For the text-containing cell, return its midpoint in [X, Y] coordinate format. 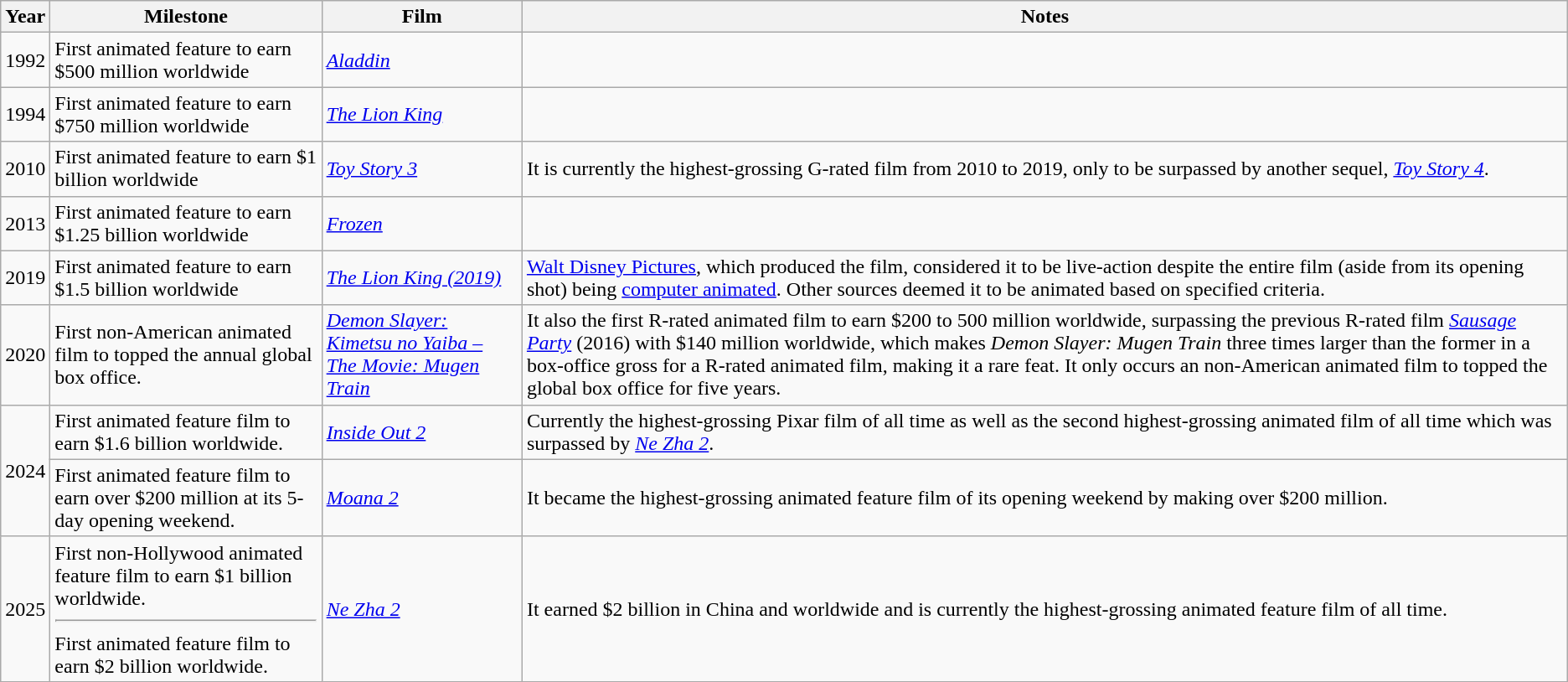
First animated feature to earn $1.5 billion worldwide [186, 278]
2020 [25, 355]
It earned $2 billion in China and worldwide and is currently the highest-grossing animated feature film of all time. [1044, 608]
2019 [25, 278]
Demon Slayer: Kimetsu no Yaiba – The Movie: Mugen Train [422, 355]
It became the highest-grossing animated feature film of its opening weekend by making over $200 million. [1044, 498]
Film [422, 17]
First non-American animated film to topped the annual global box office. [186, 355]
Moana 2 [422, 498]
Toy Story 3 [422, 169]
First animated feature to earn $1.25 billion worldwide [186, 223]
First animated feature to earn $500 million worldwide [186, 60]
Inside Out 2 [422, 432]
It is currently the highest-grossing G-rated film from 2010 to 2019, only to be surpassed by another sequel, Toy Story 4. [1044, 169]
The Lion King [422, 114]
Ne Zha 2 [422, 608]
2010 [25, 169]
1994 [25, 114]
The Lion King (2019) [422, 278]
First animated feature film to earn $1.6 billion worldwide. [186, 432]
Year [25, 17]
First animated feature to earn $750 million worldwide [186, 114]
Frozen [422, 223]
Notes [1044, 17]
1992 [25, 60]
First non-Hollywood animated feature film to earn $1 billion worldwide.First animated feature film to earn $2 billion worldwide. [186, 608]
Milestone [186, 17]
2013 [25, 223]
First animated feature film to earn over $200 million at its 5-day opening weekend. [186, 498]
2025 [25, 608]
2024 [25, 471]
Aladdin [422, 60]
First animated feature to earn $1 billion worldwide [186, 169]
